Capture the cell that displays the provided text and extract its (X, Y) central coordinate. 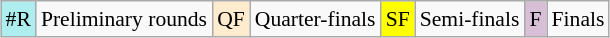
F (535, 19)
#R (18, 19)
Semi-finals (470, 19)
Preliminary rounds (124, 19)
SF (398, 19)
QF (231, 19)
Quarter-finals (316, 19)
Finals (578, 19)
